Return [X, Y] of the center of cell containing provided text 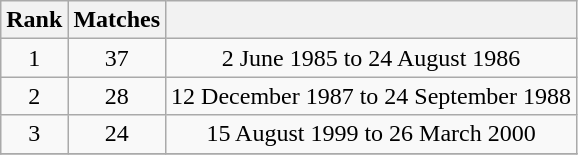
15 August 1999 to 26 March 2000 [372, 134]
28 [117, 96]
24 [117, 134]
1 [34, 58]
2 June 1985 to 24 August 1986 [372, 58]
Matches [117, 20]
12 December 1987 to 24 September 1988 [372, 96]
3 [34, 134]
Rank [34, 20]
2 [34, 96]
37 [117, 58]
